Return the [x, y] coordinate for the center point of the cell that contains the specified text.  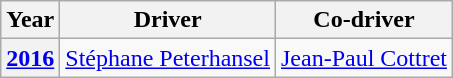
Driver [168, 20]
Co-driver [364, 20]
Jean-Paul Cottret [364, 58]
2016 [30, 58]
Year [30, 20]
Stéphane Peterhansel [168, 58]
